Output the (x, y) coordinate of the center of the cell containing the given text.  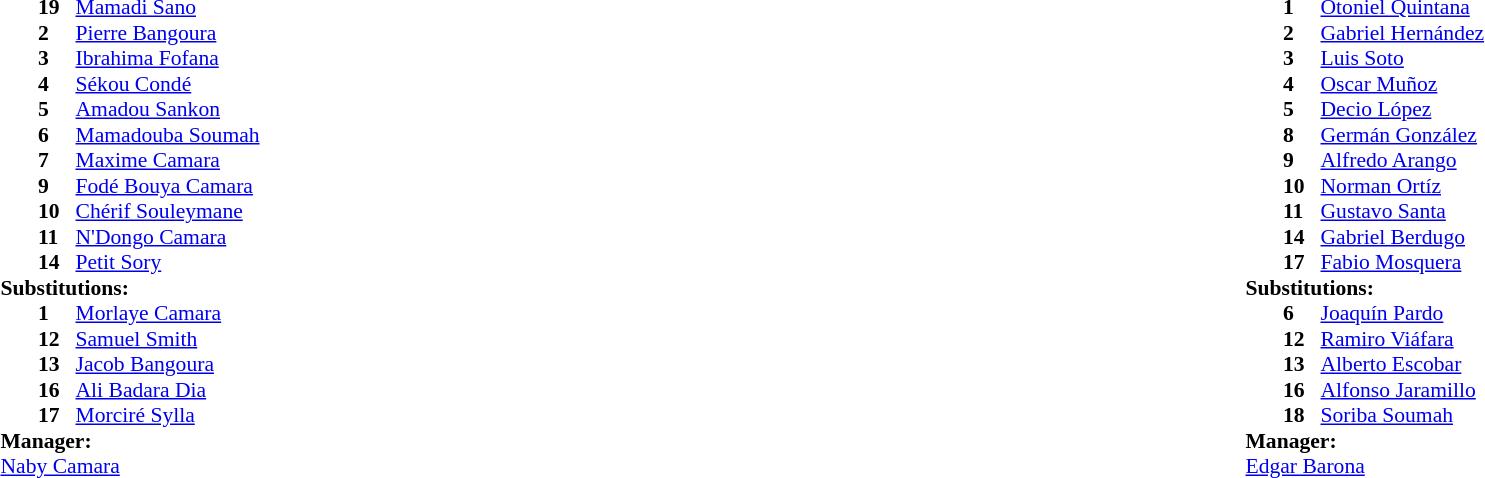
Samuel Smith (168, 339)
Gabriel Berdugo (1402, 237)
Luis Soto (1402, 59)
Germán González (1402, 135)
Ramiro Viáfara (1402, 339)
Pierre Bangoura (168, 33)
Alfredo Arango (1402, 161)
Gabriel Hernández (1402, 33)
Sékou Condé (168, 84)
Norman Ortíz (1402, 186)
Ibrahima Fofana (168, 59)
Chérif Souleymane (168, 211)
Decio López (1402, 109)
Mamadouba Soumah (168, 135)
Joaquín Pardo (1402, 313)
Alfonso Jaramillo (1402, 390)
Amadou Sankon (168, 109)
8 (1302, 135)
Alberto Escobar (1402, 365)
Fodé Bouya Camara (168, 186)
Soriba Soumah (1402, 415)
N'Dongo Camara (168, 237)
Petit Sory (168, 263)
Gustavo Santa (1402, 211)
Morciré Sylla (168, 415)
18 (1302, 415)
Morlaye Camara (168, 313)
1 (57, 313)
Jacob Bangoura (168, 365)
Ali Badara Dia (168, 390)
7 (57, 161)
Maxime Camara (168, 161)
Fabio Mosquera (1402, 263)
Oscar Muñoz (1402, 84)
